Extract the (x, y) coordinate from the center of the cell holding the provided text.  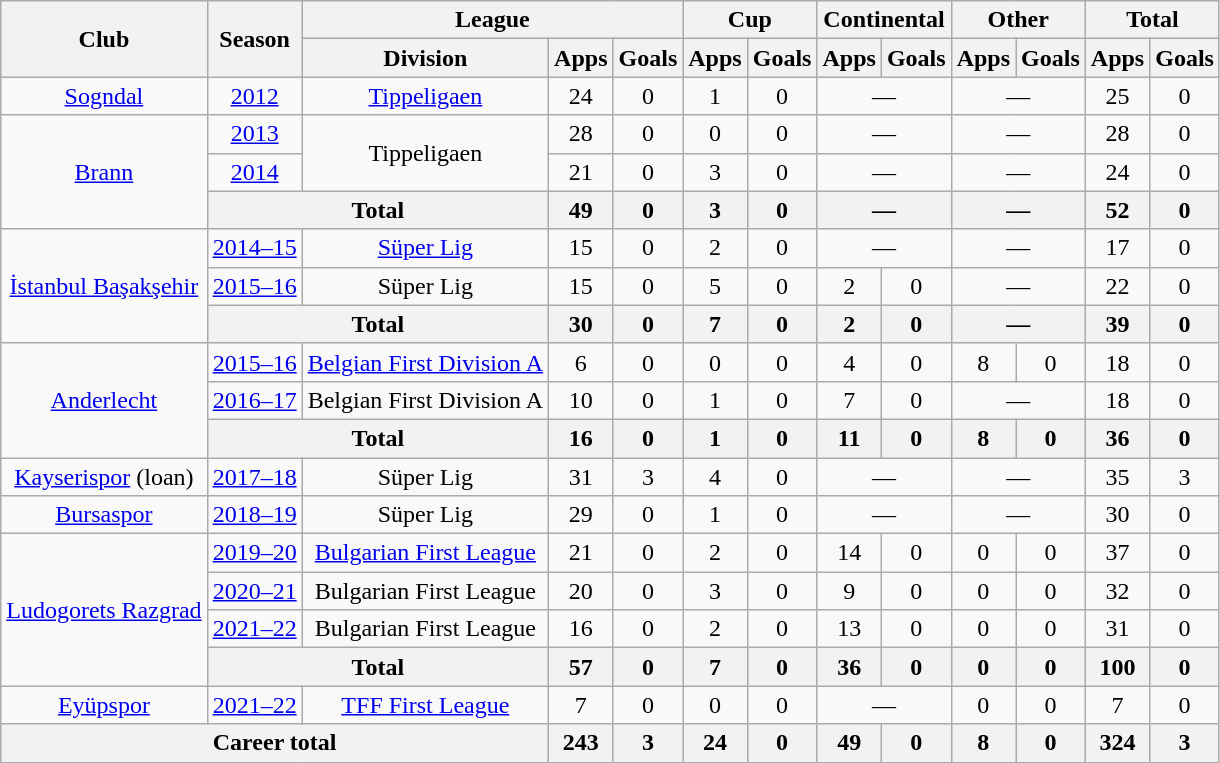
Division (425, 58)
17 (1117, 248)
35 (1117, 477)
37 (1117, 553)
20 (581, 591)
2014 (254, 172)
Anderlecht (104, 400)
Eyüpspor (104, 705)
2014–15 (254, 248)
25 (1117, 96)
Bursaspor (104, 515)
39 (1117, 324)
İstanbul Başakşehir (104, 286)
TFF First League (425, 705)
Continental (884, 20)
2013 (254, 134)
Kayserispor (loan) (104, 477)
Sogndal (104, 96)
2017–18 (254, 477)
2016–17 (254, 400)
2020–21 (254, 591)
2019–20 (254, 553)
13 (849, 629)
6 (581, 362)
243 (581, 743)
22 (1117, 286)
Cup (750, 20)
Club (104, 39)
100 (1117, 667)
10 (581, 400)
324 (1117, 743)
2018–19 (254, 515)
2012 (254, 96)
Other (1018, 20)
52 (1117, 210)
57 (581, 667)
5 (715, 286)
29 (581, 515)
14 (849, 553)
League (492, 20)
32 (1117, 591)
Ludogorets Razgrad (104, 610)
Season (254, 39)
Career total (275, 743)
Brann (104, 172)
9 (849, 591)
11 (849, 438)
